Locate the cell with the specified text and output its (x, y) center coordinate. 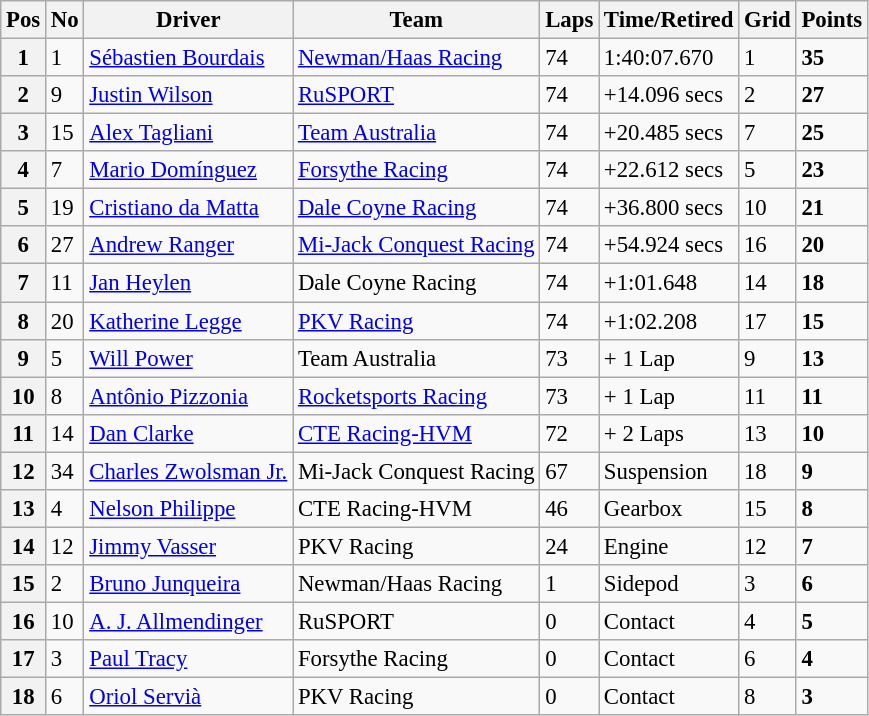
35 (832, 58)
Driver (188, 20)
Time/Retired (669, 20)
+54.924 secs (669, 245)
Rocketsports Racing (416, 396)
23 (832, 170)
Katherine Legge (188, 321)
25 (832, 133)
Team (416, 20)
Oriol Servià (188, 697)
Cristiano da Matta (188, 208)
Antônio Pizzonia (188, 396)
46 (570, 509)
Will Power (188, 358)
Jan Heylen (188, 283)
Andrew Ranger (188, 245)
Points (832, 20)
Jimmy Vasser (188, 546)
+22.612 secs (669, 170)
+36.800 secs (669, 208)
19 (65, 208)
Justin Wilson (188, 95)
A. J. Allmendinger (188, 621)
Mario Domínguez (188, 170)
34 (65, 471)
+1:01.648 (669, 283)
Alex Tagliani (188, 133)
+ 2 Laps (669, 433)
24 (570, 546)
Dan Clarke (188, 433)
Sidepod (669, 584)
Bruno Junqueira (188, 584)
Gearbox (669, 509)
21 (832, 208)
+14.096 secs (669, 95)
Sébastien Bourdais (188, 58)
No (65, 20)
Laps (570, 20)
Engine (669, 546)
+20.485 secs (669, 133)
Suspension (669, 471)
67 (570, 471)
1:40:07.670 (669, 58)
Charles Zwolsman Jr. (188, 471)
+1:02.208 (669, 321)
Paul Tracy (188, 659)
Pos (24, 20)
72 (570, 433)
Grid (768, 20)
Nelson Philippe (188, 509)
